Find where the given text appears and provide that cell's center as (x, y) coordinate. 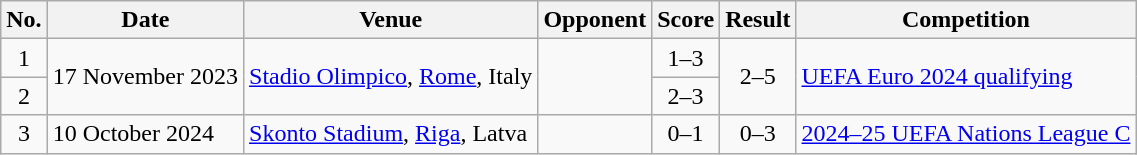
No. (24, 20)
10 October 2024 (145, 134)
Score (686, 20)
0–1 (686, 134)
2–5 (758, 77)
1–3 (686, 58)
1 (24, 58)
Stadio Olimpico, Rome, Italy (391, 77)
2024–25 UEFA Nations League C (966, 134)
17 November 2023 (145, 77)
Result (758, 20)
UEFA Euro 2024 qualifying (966, 77)
0–3 (758, 134)
2 (24, 96)
Opponent (595, 20)
2–3 (686, 96)
3 (24, 134)
Date (145, 20)
Skonto Stadium, Riga, Latva (391, 134)
Venue (391, 20)
Competition (966, 20)
